Pinpoint the cell where the given text exists, returning its [X, Y] midpoint coordinate. 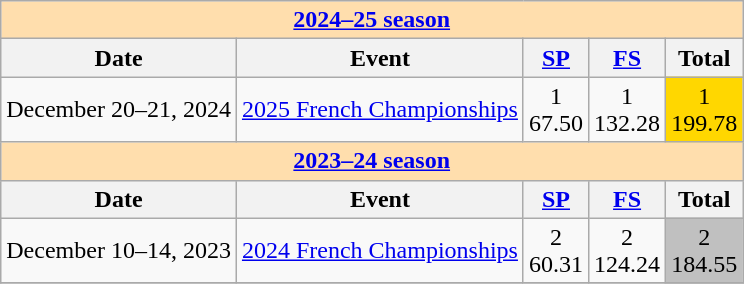
2 184.55 [704, 250]
2024–25 season [372, 20]
2023–24 season [372, 161]
1 199.78 [704, 110]
December 10–14, 2023 [119, 250]
2025 French Championships [380, 110]
2024 French Championships [380, 250]
2 124.24 [628, 250]
December 20–21, 2024 [119, 110]
2 60.31 [556, 250]
1 67.50 [556, 110]
1 132.28 [628, 110]
